Find where the given text appears and provide that cell's center as [x, y] coordinate. 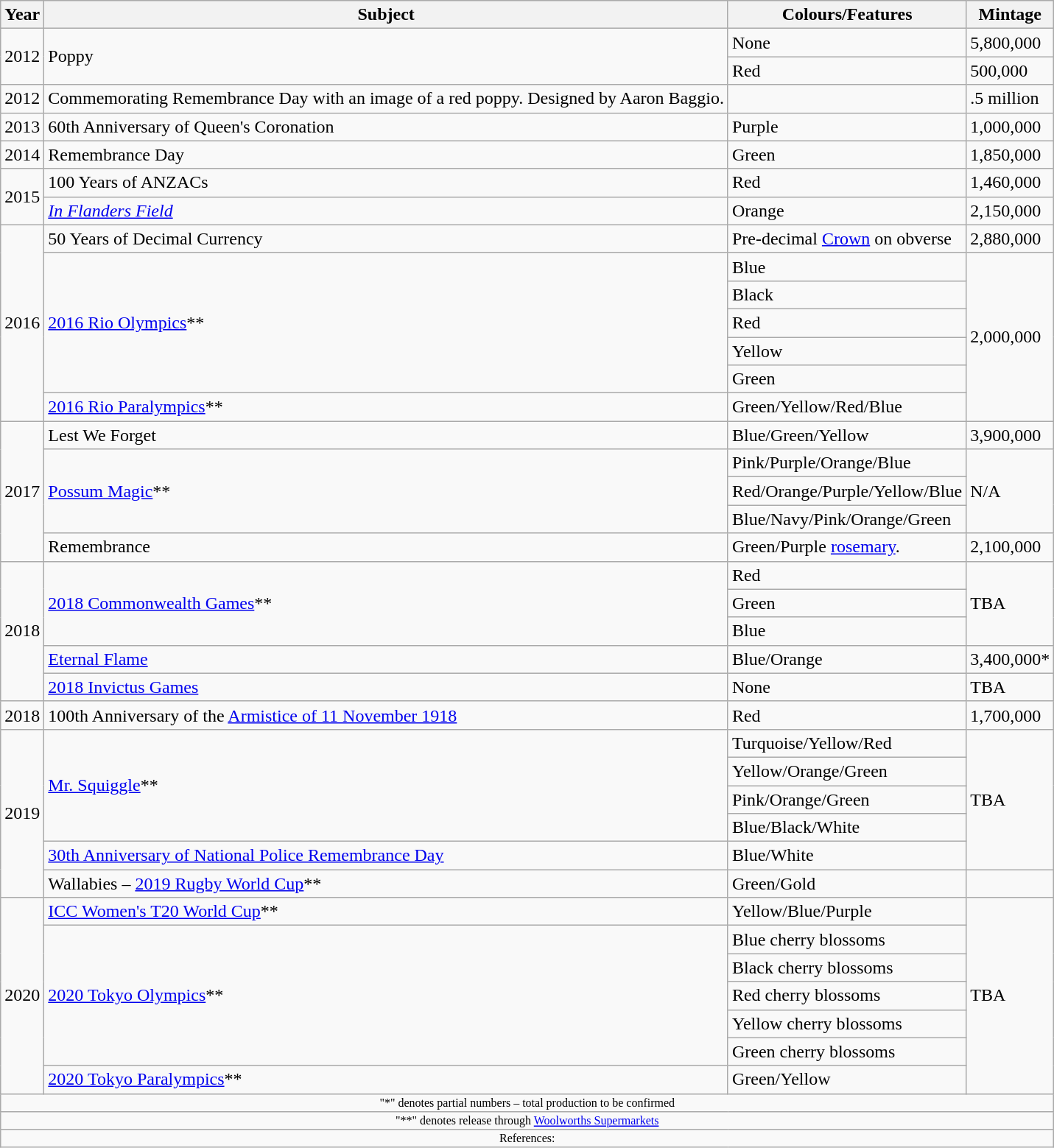
Subject [386, 15]
Black [847, 295]
Colours/Features [847, 15]
Blue/Orange [847, 659]
Blue cherry blossoms [847, 940]
Mintage [1011, 15]
"**" denotes release through Woolworths Supermarkets [527, 1121]
Black cherry blossoms [847, 968]
2020 [22, 996]
Eternal Flame [386, 659]
Wallabies – 2019 Rugby World Cup** [386, 884]
2,150,000 [1011, 211]
2018 Commonwealth Games** [386, 603]
Mr. Squiggle** [386, 785]
ICC Women's T20 World Cup** [386, 912]
Green/Yellow/Red/Blue [847, 407]
Year [22, 15]
Yellow cherry blossoms [847, 1024]
100th Anniversary of the Armistice of 11 November 1918 [386, 715]
100 Years of ANZACs [386, 183]
2013 [22, 127]
500,000 [1011, 71]
Blue/Green/Yellow [847, 435]
2,880,000 [1011, 239]
Red/Orange/Purple/Yellow/Blue [847, 491]
Poppy [386, 57]
Yellow/Orange/Green [847, 771]
2020 Tokyo Olympics** [386, 996]
N/A [1011, 491]
2,100,000 [1011, 547]
2017 [22, 491]
Turquoise/Yellow/Red [847, 743]
Remembrance [386, 547]
5,800,000 [1011, 43]
Green cherry blossoms [847, 1052]
Orange [847, 211]
2020 Tokyo Paralympics** [386, 1080]
Remembrance Day [386, 155]
2019 [22, 813]
2014 [22, 155]
50 Years of Decimal Currency [386, 239]
2016 [22, 323]
Blue/White [847, 856]
2016 Rio Paralympics** [386, 407]
Red cherry blossoms [847, 996]
2018 Invictus Games [386, 687]
Green/Yellow [847, 1080]
"*" denotes partial numbers – total production to be confirmed [527, 1102]
1,850,000 [1011, 155]
1,700,000 [1011, 715]
Pink/Orange/Green [847, 799]
1,000,000 [1011, 127]
2,000,000 [1011, 337]
2015 [22, 197]
Commemorating Remembrance Day with an image of a red poppy. Designed by Aaron Baggio. [386, 99]
Blue/Navy/Pink/Orange/Green [847, 519]
References: [527, 1138]
Pre-decimal Crown on obverse [847, 239]
Yellow [847, 351]
30th Anniversary of National Police Remembrance Day [386, 856]
3,900,000 [1011, 435]
Blue/Black/White [847, 828]
In Flanders Field [386, 211]
Purple [847, 127]
3,400,000* [1011, 659]
Green/Purple rosemary. [847, 547]
1,460,000 [1011, 183]
2016 Rio Olympics** [386, 323]
.5 million [1011, 99]
Pink/Purple/Orange/Blue [847, 463]
60th Anniversary of Queen's Coronation [386, 127]
Yellow/Blue/Purple [847, 912]
Possum Magic** [386, 491]
Lest We Forget [386, 435]
Green/Gold [847, 884]
